Find where the given text appears and provide that cell's center as (x, y) coordinate. 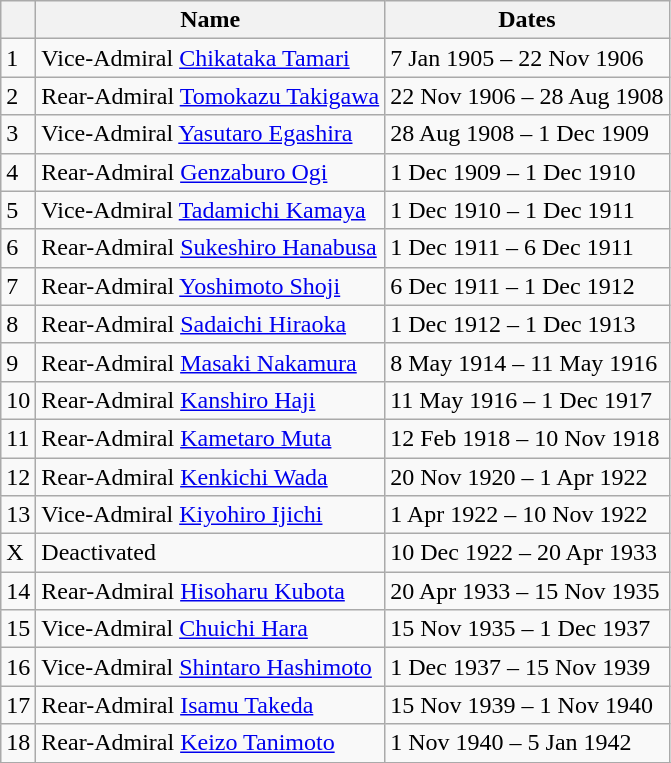
Rear-Admiral Yoshimoto Shoji (210, 286)
7 Jan 1905 – 22 Nov 1906 (527, 58)
Rear-Admiral Masaki Nakamura (210, 362)
Rear-Admiral Tomokazu Takigawa (210, 96)
1 Dec 1911 – 6 Dec 1911 (527, 248)
1 Dec 1910 – 1 Dec 1911 (527, 210)
28 Aug 1908 – 1 Dec 1909 (527, 134)
1 Dec 1912 – 1 Dec 1913 (527, 324)
15 (18, 629)
18 (18, 743)
Rear-Admiral Keizo Tanimoto (210, 743)
5 (18, 210)
Rear-Admiral Kenkichi Wada (210, 477)
13 (18, 515)
20 Nov 1920 – 1 Apr 1922 (527, 477)
Vice-Admiral Shintaro Hashimoto (210, 667)
8 (18, 324)
Deactivated (210, 553)
Vice-Admiral Yasutaro Egashira (210, 134)
10 Dec 1922 – 20 Apr 1933 (527, 553)
Vice-Admiral Tadamichi Kamaya (210, 210)
Rear-Admiral Sadaichi Hiraoka (210, 324)
20 Apr 1933 – 15 Nov 1935 (527, 591)
Rear-Admiral Isamu Takeda (210, 705)
1 Dec 1909 – 1 Dec 1910 (527, 172)
1 Dec 1937 – 15 Nov 1939 (527, 667)
4 (18, 172)
1 (18, 58)
6 (18, 248)
17 (18, 705)
Vice-Admiral Chuichi Hara (210, 629)
8 May 1914 – 11 May 1916 (527, 362)
14 (18, 591)
2 (18, 96)
1 Apr 1922 – 10 Nov 1922 (527, 515)
Rear-Admiral Kanshiro Haji (210, 400)
11 May 1916 – 1 Dec 1917 (527, 400)
Dates (527, 20)
1 Nov 1940 – 5 Jan 1942 (527, 743)
12 Feb 1918 – 10 Nov 1918 (527, 438)
7 (18, 286)
12 (18, 477)
6 Dec 1911 – 1 Dec 1912 (527, 286)
10 (18, 400)
Rear-Admiral Kametaro Muta (210, 438)
Rear-Admiral Sukeshiro Hanabusa (210, 248)
11 (18, 438)
X (18, 553)
Name (210, 20)
15 Nov 1939 – 1 Nov 1940 (527, 705)
Vice-Admiral Chikataka Tamari (210, 58)
16 (18, 667)
22 Nov 1906 – 28 Aug 1908 (527, 96)
Rear-Admiral Hisoharu Kubota (210, 591)
3 (18, 134)
Vice-Admiral Kiyohiro Ijichi (210, 515)
15 Nov 1935 – 1 Dec 1937 (527, 629)
Rear-Admiral Genzaburo Ogi (210, 172)
9 (18, 362)
